Provide the (x, y) coordinate of the cell's center where the given text is located.  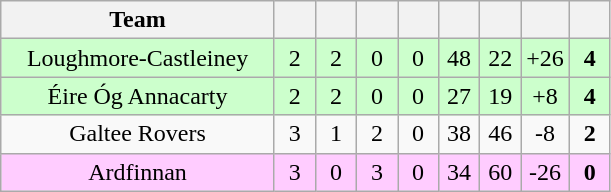
19 (500, 96)
34 (460, 172)
Loughmore-Castleiney (138, 58)
-8 (546, 134)
48 (460, 58)
60 (500, 172)
38 (460, 134)
Team (138, 20)
Éire Óg Annacarty (138, 96)
+26 (546, 58)
Ardfinnan (138, 172)
22 (500, 58)
46 (500, 134)
-26 (546, 172)
+8 (546, 96)
1 (336, 134)
Galtee Rovers (138, 134)
27 (460, 96)
